For the text-containing cell, return its midpoint in (X, Y) coordinate format. 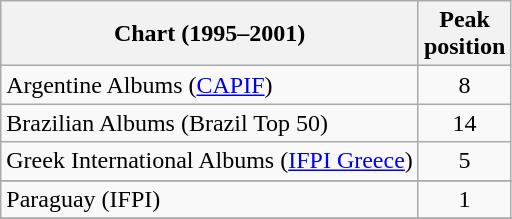
Argentine Albums (CAPIF) (210, 85)
Chart (1995–2001) (210, 34)
8 (464, 85)
1 (464, 199)
5 (464, 161)
Peakposition (464, 34)
Greek International Albums (IFPI Greece) (210, 161)
14 (464, 123)
Brazilian Albums (Brazil Top 50) (210, 123)
Paraguay (IFPI) (210, 199)
